Detect which cell encompasses the target text, then output its [x, y] center coordinate. 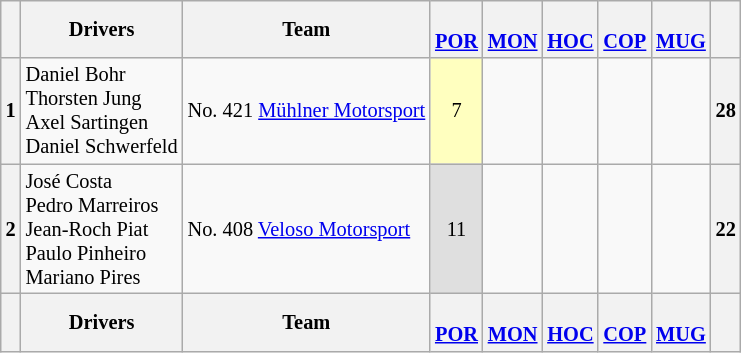
2 [11, 229]
11 [456, 229]
22 [726, 229]
No. 421 Mühlner Motorsport [307, 111]
No. 408 Veloso Motorsport [307, 229]
28 [726, 111]
1 [11, 111]
José Costa Pedro Marreiros Jean-Roch Piat Paulo Pinheiro Mariano Pires [102, 229]
Daniel Bohr Thorsten Jung Axel Sartingen Daniel Schwerfeld [102, 111]
7 [456, 111]
